For the text-containing cell, return its midpoint in [x, y] coordinate format. 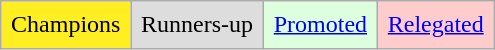
Runners-up [198, 25]
Promoted [320, 25]
Relegated [436, 25]
Champions [66, 25]
